Locate the cell with the specified text and output its [x, y] center coordinate. 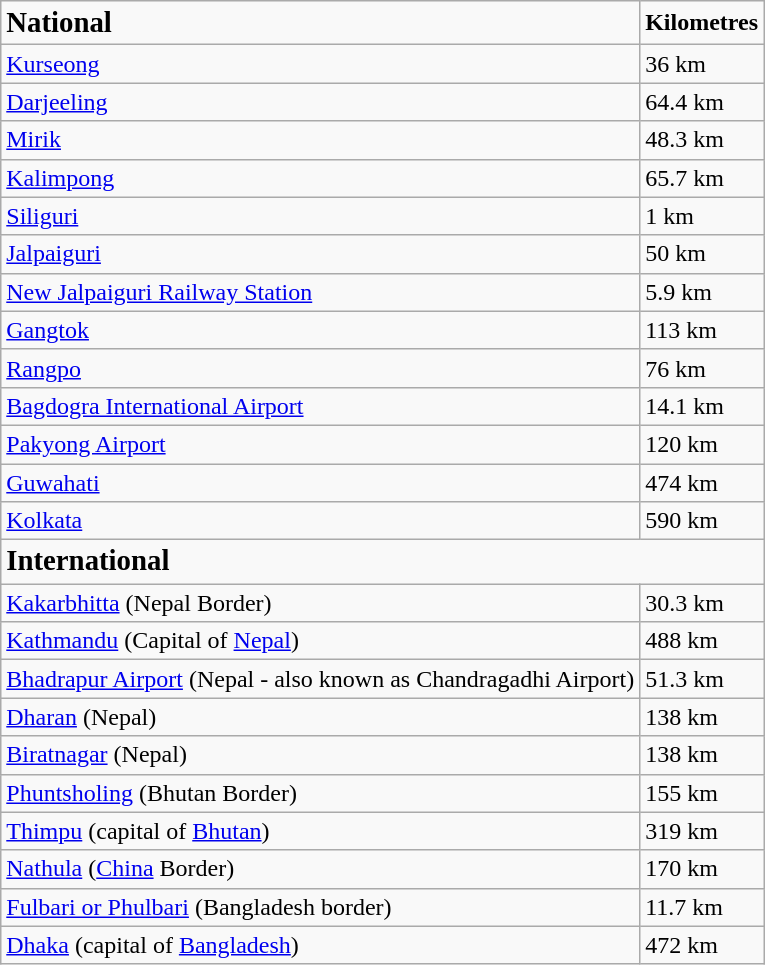
65.7 km [702, 178]
Kilometres [702, 23]
64.4 km [702, 102]
590 km [702, 521]
Kolkata [320, 521]
Rangpo [320, 368]
Guwahati [320, 483]
New Jalpaiguri Railway Station [320, 292]
1 km [702, 216]
Mirik [320, 140]
474 km [702, 483]
Gangtok [320, 330]
76 km [702, 368]
Nathula (China Border) [320, 869]
Pakyong Airport [320, 444]
Jalpaiguri [320, 254]
Kakarbhitta (Nepal Border) [320, 603]
International [382, 562]
472 km [702, 945]
48.3 km [702, 140]
51.3 km [702, 679]
Siliguri [320, 216]
Bagdogra International Airport [320, 406]
170 km [702, 869]
36 km [702, 64]
National [320, 23]
155 km [702, 793]
50 km [702, 254]
Dharan (Nepal) [320, 717]
Thimpu (capital of Bhutan) [320, 831]
30.3 km [702, 603]
Darjeeling [320, 102]
Kalimpong [320, 178]
Biratnagar (Nepal) [320, 755]
Phuntsholing (Bhutan Border) [320, 793]
11.7 km [702, 907]
Kurseong [320, 64]
5.9 km [702, 292]
Kathmandu (Capital of Nepal) [320, 641]
488 km [702, 641]
319 km [702, 831]
113 km [702, 330]
Fulbari or Phulbari (Bangladesh border) [320, 907]
120 km [702, 444]
Bhadrapur Airport (Nepal - also known as Chandragadhi Airport) [320, 679]
Dhaka (capital of Bangladesh) [320, 945]
14.1 km [702, 406]
